Extract the [X, Y] coordinate from the center of the cell holding the provided text.  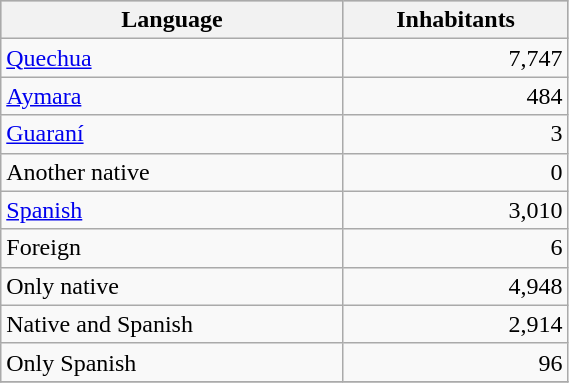
96 [456, 362]
0 [456, 172]
2,914 [456, 324]
Only native [172, 286]
Only Spanish [172, 362]
6 [456, 248]
3 [456, 134]
7,747 [456, 58]
Another native [172, 172]
Inhabitants [456, 20]
Language [172, 20]
Guaraní [172, 134]
Quechua [172, 58]
4,948 [456, 286]
Foreign [172, 248]
Spanish [172, 210]
484 [456, 96]
Native and Spanish [172, 324]
Aymara [172, 96]
3,010 [456, 210]
